Locate the cell with the specified text and output its (X, Y) center coordinate. 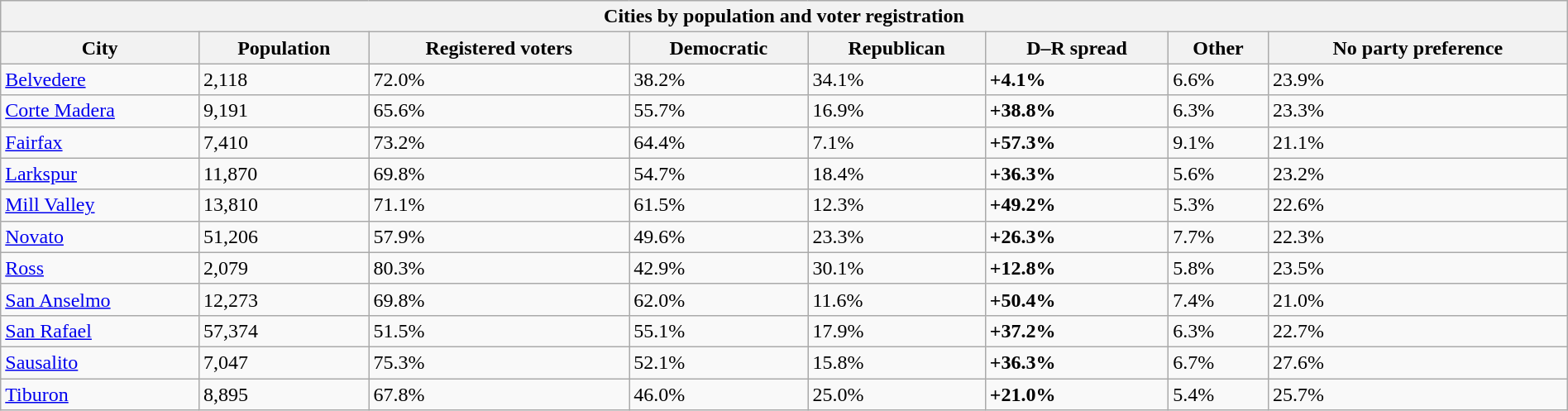
D–R spread (1077, 48)
Democratic (719, 48)
18.4% (896, 174)
5.3% (1219, 205)
Registered voters (500, 48)
62.0% (719, 299)
City (100, 48)
23.5% (1417, 268)
51.5% (500, 331)
San Rafael (100, 331)
55.1% (719, 331)
21.1% (1417, 142)
5.8% (1219, 268)
7.4% (1219, 299)
15.8% (896, 362)
11.6% (896, 299)
71.1% (500, 205)
22.3% (1417, 237)
64.4% (719, 142)
+50.4% (1077, 299)
San Anselmo (100, 299)
Fairfax (100, 142)
21.0% (1417, 299)
22.6% (1417, 205)
+12.8% (1077, 268)
51,206 (284, 237)
Sausalito (100, 362)
72.0% (500, 79)
11,870 (284, 174)
Tiburon (100, 394)
12,273 (284, 299)
6.6% (1219, 79)
57,374 (284, 331)
7.7% (1219, 237)
+38.8% (1077, 111)
5.4% (1219, 394)
+21.0% (1077, 394)
Corte Madera (100, 111)
Other (1219, 48)
12.3% (896, 205)
38.2% (719, 79)
13,810 (284, 205)
+4.1% (1077, 79)
Ross (100, 268)
2,079 (284, 268)
9.1% (1219, 142)
Republican (896, 48)
8,895 (284, 394)
Cities by population and voter registration (784, 17)
5.6% (1219, 174)
49.6% (719, 237)
9,191 (284, 111)
30.1% (896, 268)
17.9% (896, 331)
55.7% (719, 111)
Larkspur (100, 174)
+49.2% (1077, 205)
27.6% (1417, 362)
75.3% (500, 362)
2,118 (284, 79)
52.1% (719, 362)
54.7% (719, 174)
25.7% (1417, 394)
57.9% (500, 237)
22.7% (1417, 331)
34.1% (896, 79)
73.2% (500, 142)
67.8% (500, 394)
+57.3% (1077, 142)
7,047 (284, 362)
Population (284, 48)
61.5% (719, 205)
16.9% (896, 111)
42.9% (719, 268)
23.9% (1417, 79)
Mill Valley (100, 205)
Novato (100, 237)
80.3% (500, 268)
No party preference (1417, 48)
7.1% (896, 142)
25.0% (896, 394)
46.0% (719, 394)
+37.2% (1077, 331)
23.2% (1417, 174)
Belvedere (100, 79)
65.6% (500, 111)
7,410 (284, 142)
+26.3% (1077, 237)
6.7% (1219, 362)
